From the cell containing the given text, extract its center point as (x, y) coordinate. 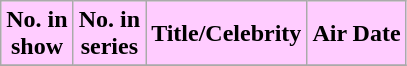
Title/Celebrity (226, 34)
No. in series (109, 34)
No. in show (37, 34)
Air Date (356, 34)
